Determine the [x, y] coordinate at the center of the cell enclosing the given text.  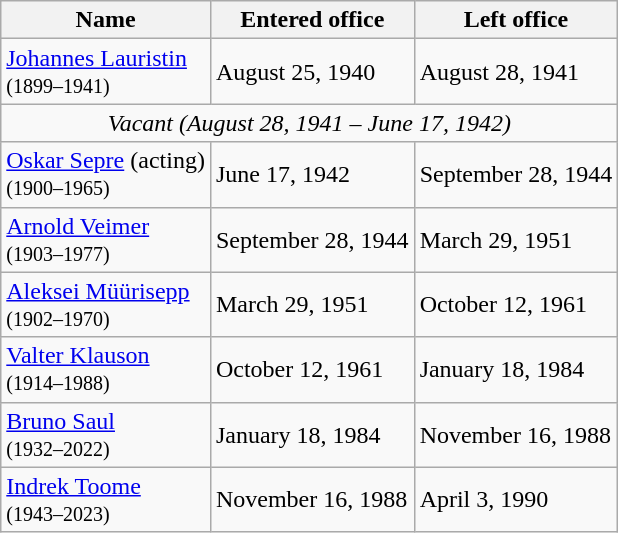
Arnold Veimer(1903–1977) [106, 240]
August 28, 1941 [516, 72]
Vacant (August 28, 1941 – June 17, 1942) [310, 123]
Left office [516, 20]
April 3, 1990 [516, 500]
Oskar Sepre (acting)(1900–1965) [106, 174]
June 17, 1942 [312, 174]
Entered office [312, 20]
Valter Klauson(1914–1988) [106, 370]
August 25, 1940 [312, 72]
Indrek Toome(1943–2023) [106, 500]
Name [106, 20]
Bruno Saul(1932–2022) [106, 434]
Aleksei Müürisepp(1902–1970) [106, 304]
Johannes Lauristin(1899–1941) [106, 72]
